Search for the cell housing the specified text and yield its (X, Y) center coordinate. 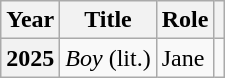
2025 (30, 58)
Boy (lit.) (108, 58)
Jane (185, 58)
Title (108, 20)
Year (30, 20)
Role (185, 20)
